Output the (X, Y) coordinate of the center of the cell containing the given text.  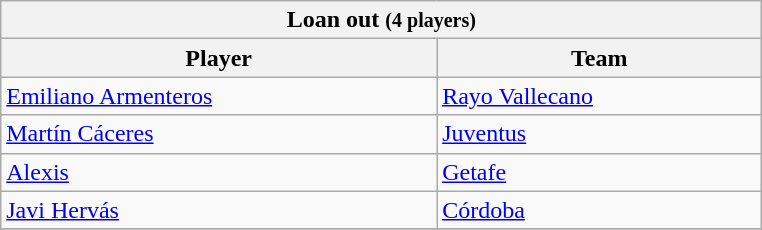
Alexis (219, 172)
Rayo Vallecano (600, 96)
Martín Cáceres (219, 134)
Emiliano Armenteros (219, 96)
Córdoba (600, 210)
Player (219, 58)
Loan out (4 players) (382, 20)
Team (600, 58)
Getafe (600, 172)
Javi Hervás (219, 210)
Juventus (600, 134)
